Pinpoint the cell where the given text exists, returning its [x, y] midpoint coordinate. 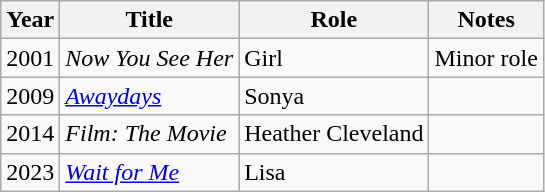
Sonya [334, 96]
Wait for Me [150, 172]
Title [150, 20]
Notes [486, 20]
2014 [30, 134]
2009 [30, 96]
Now You See Her [150, 58]
Lisa [334, 172]
Film: The Movie [150, 134]
Awaydays [150, 96]
Girl [334, 58]
2001 [30, 58]
Role [334, 20]
2023 [30, 172]
Heather Cleveland [334, 134]
Minor role [486, 58]
Year [30, 20]
